Return the [x, y] coordinate for the center point of the cell that contains the specified text.  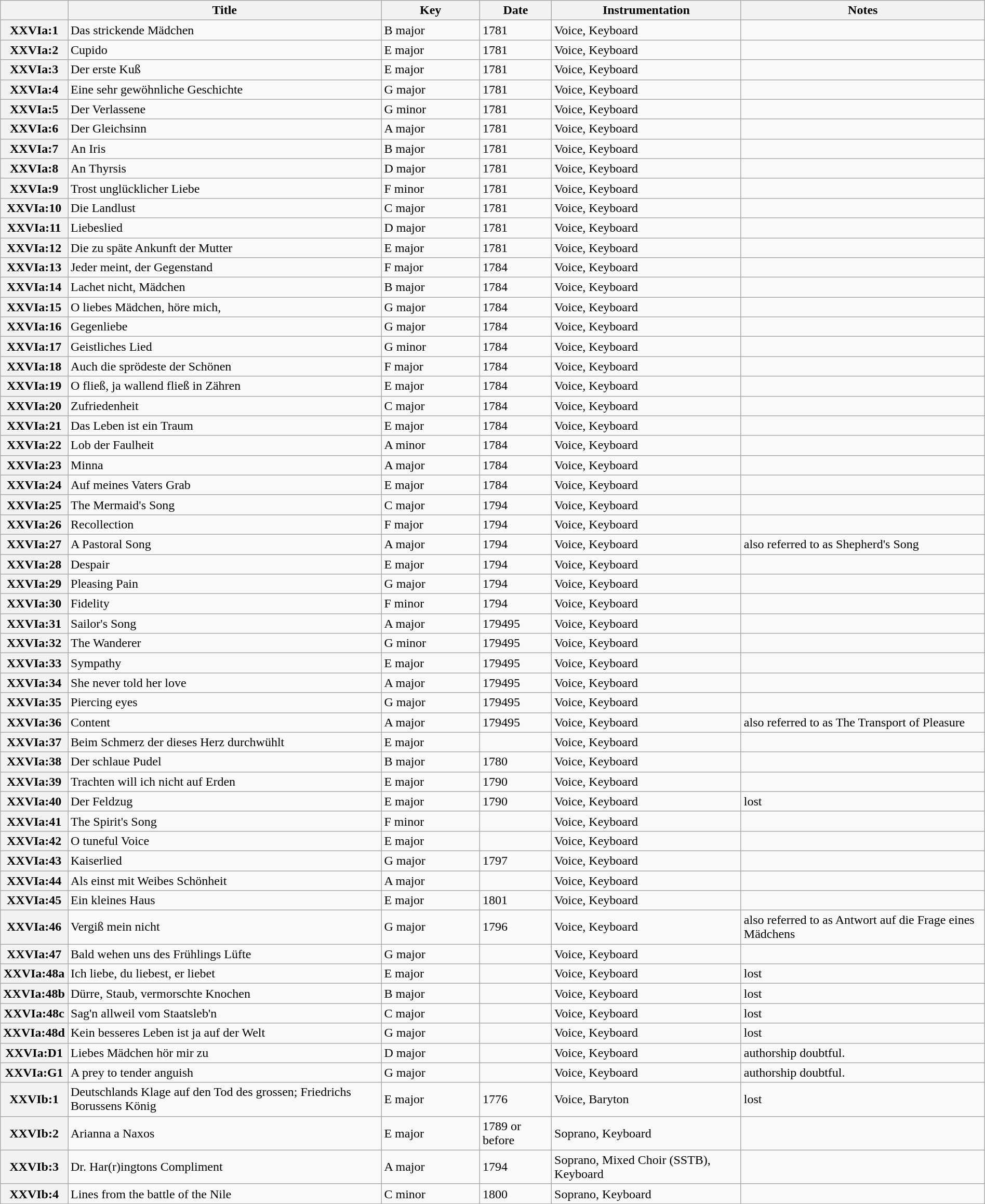
Voice, Baryton [646, 1100]
1796 [515, 927]
Bald wehen uns des Frühlings Lüfte [224, 954]
Auf meines Vaters Grab [224, 485]
O fließ, ja wallend fließ in Zähren [224, 386]
1789 or before [515, 1133]
XXVIa:3 [34, 70]
Dr. Har(r)ingtons Compliment [224, 1167]
Date [515, 10]
A prey to tender anguish [224, 1073]
Cupido [224, 50]
Die Landlust [224, 208]
Despair [224, 564]
Eine sehr gewöhnliche Geschichte [224, 89]
XXVIa:48c [34, 1013]
Lob der Faulheit [224, 445]
Ich liebe, du liebest, er liebet [224, 974]
XXVIb:2 [34, 1133]
XXVIa:44 [34, 881]
XXVIa:13 [34, 268]
XXVIa:G1 [34, 1073]
1800 [515, 1194]
XXVIa:21 [34, 426]
Sag'n allweil vom Staatsleb'n [224, 1013]
An Thyrsis [224, 168]
The Wanderer [224, 643]
XXVIa:9 [34, 188]
XXVIa:7 [34, 149]
Trachten will ich nicht auf Erden [224, 782]
Der schlaue Pudel [224, 762]
Deutschlands Klage auf den Tod des grossen; Friedrichs Borussens König [224, 1100]
Auch die sprödeste der Schönen [224, 366]
Fidelity [224, 604]
Arianna a Naxos [224, 1133]
Soprano, Mixed Choir (SSTB), Keyboard [646, 1167]
A Pastoral Song [224, 544]
XXVIa:33 [34, 663]
XXVIa:47 [34, 954]
XXVIa:36 [34, 722]
Key [430, 10]
C minor [430, 1194]
A minor [430, 445]
XXVIa:41 [34, 821]
1776 [515, 1100]
XXVIa:D1 [34, 1053]
XXVIa:31 [34, 624]
XXVIa:6 [34, 129]
Liebeslied [224, 228]
XXVIa:17 [34, 347]
XXVIa:19 [34, 386]
XXVIa:42 [34, 841]
Piercing eyes [224, 703]
Sailor's Song [224, 624]
XXVIa:34 [34, 683]
XXVIa:40 [34, 801]
Ein kleines Haus [224, 901]
1797 [515, 861]
Der erste Kuß [224, 70]
XXVIa:29 [34, 584]
XXVIa:37 [34, 742]
Notes [862, 10]
Gegenliebe [224, 327]
Kein besseres Leben ist ja auf der Welt [224, 1033]
Jeder meint, der Gegenstand [224, 268]
XXVIa:5 [34, 109]
O tuneful Voice [224, 841]
XXVIa:48a [34, 974]
Der Gleichsinn [224, 129]
XXVIa:12 [34, 248]
Instrumentation [646, 10]
Der Feldzug [224, 801]
XXVIa:10 [34, 208]
XXVIa:14 [34, 287]
XXVIa:22 [34, 445]
Trost unglücklicher Liebe [224, 188]
XXVIa:20 [34, 406]
The Spirit's Song [224, 821]
XXVIa:27 [34, 544]
XXVIa:43 [34, 861]
XXVIa:26 [34, 524]
XXVIa:18 [34, 366]
XXVIa:35 [34, 703]
Vergiß mein nicht [224, 927]
XXVIa:23 [34, 465]
also referred to as Shepherd's Song [862, 544]
O liebes Mädchen, höre mich, [224, 307]
XXVIa:1 [34, 30]
Recollection [224, 524]
XXVIa:15 [34, 307]
XXVIa:2 [34, 50]
XXVIa:32 [34, 643]
XXVIa:28 [34, 564]
XXVIa:48b [34, 994]
Geistliches Lied [224, 347]
Beim Schmerz der dieses Herz durchwühlt [224, 742]
XXVIa:16 [34, 327]
XXVIa:39 [34, 782]
XXVIb:4 [34, 1194]
XXVIb:1 [34, 1100]
XXVIa:24 [34, 485]
XXVIa:4 [34, 89]
Zufriedenheit [224, 406]
The Mermaid's Song [224, 505]
Das strickende Mädchen [224, 30]
XXVIa:45 [34, 901]
XXVIa:48d [34, 1033]
XXVIa:25 [34, 505]
Pleasing Pain [224, 584]
Title [224, 10]
Lines from the battle of the Nile [224, 1194]
1801 [515, 901]
Liebes Mädchen hör mir zu [224, 1053]
Minna [224, 465]
Kaiserlied [224, 861]
XXVIa:8 [34, 168]
Der Verlassene [224, 109]
XXVIb:3 [34, 1167]
An Iris [224, 149]
XXVIa:38 [34, 762]
Als einst mit Weibes Schönheit [224, 881]
XXVIa:46 [34, 927]
XXVIa:11 [34, 228]
Dürre, Staub, vermorschte Knochen [224, 994]
also referred to as The Transport of Pleasure [862, 722]
XXVIa:30 [34, 604]
Das Leben ist ein Traum [224, 426]
also referred to as Antwort auf die Frage eines Mädchens [862, 927]
Die zu späte Ankunft der Mutter [224, 248]
Sympathy [224, 663]
She never told her love [224, 683]
Lachet nicht, Mädchen [224, 287]
Content [224, 722]
1780 [515, 762]
